Return the (x, y) coordinate for the center point of the cell that contains the specified text.  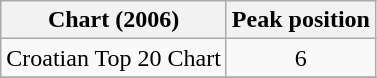
6 (300, 58)
Peak position (300, 20)
Croatian Top 20 Chart (114, 58)
Chart (2006) (114, 20)
